For the text-containing cell, return its midpoint in [X, Y] coordinate format. 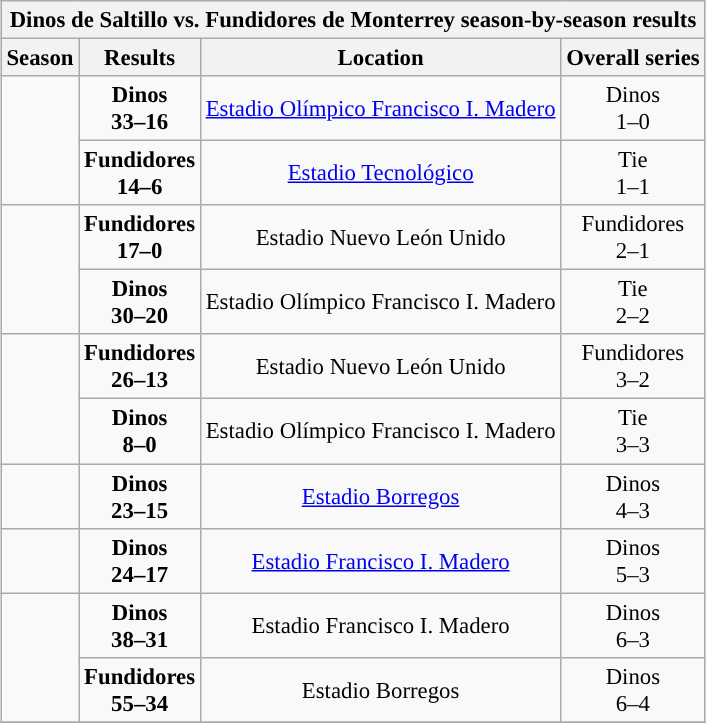
Dinos 5–3 [633, 560]
Fundidores 26–13 [140, 366]
Dinos 6–4 [633, 690]
Dinos 1–0 [633, 108]
Dinos 30–20 [140, 302]
Fundidores 17–0 [140, 238]
Fundidores 3–2 [633, 366]
Dinos de Saltillo vs. Fundidores de Monterrey season-by-season results [353, 20]
Dinos 24–17 [140, 560]
Estadio Tecnológico [380, 174]
Tie 3–3 [633, 432]
Fundidores 14–6 [140, 174]
Overall series [633, 57]
Fundidores 2–1 [633, 238]
Location [380, 57]
Tie 2–2 [633, 302]
Dinos 33–16 [140, 108]
Tie 1–1 [633, 174]
Season [40, 57]
Results [140, 57]
Dinos 4–3 [633, 496]
Dinos 38–31 [140, 626]
Dinos 6–3 [633, 626]
Dinos 23–15 [140, 496]
Dinos 8–0 [140, 432]
Fundidores 55–34 [140, 690]
